Scan for the cell matching the given text and deliver its (x, y) coordinate at center. 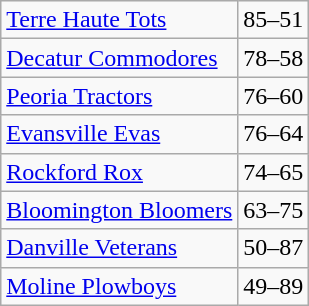
76–60 (274, 96)
85–51 (274, 20)
63–75 (274, 210)
78–58 (274, 58)
Peoria Tractors (120, 96)
Moline Plowboys (120, 286)
Rockford Rox (120, 172)
Bloomington Bloomers (120, 210)
74–65 (274, 172)
Danville Veterans (120, 248)
Terre Haute Tots (120, 20)
76–64 (274, 134)
49–89 (274, 286)
50–87 (274, 248)
Decatur Commodores (120, 58)
Evansville Evas (120, 134)
